From the cell containing the given text, extract its center point as [X, Y] coordinate. 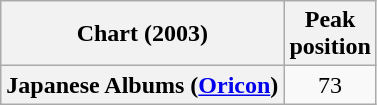
Japanese Albums (Oricon) [142, 85]
73 [330, 85]
Chart (2003) [142, 34]
Peak position [330, 34]
